Locate the cell with the specified text and output its [x, y] center coordinate. 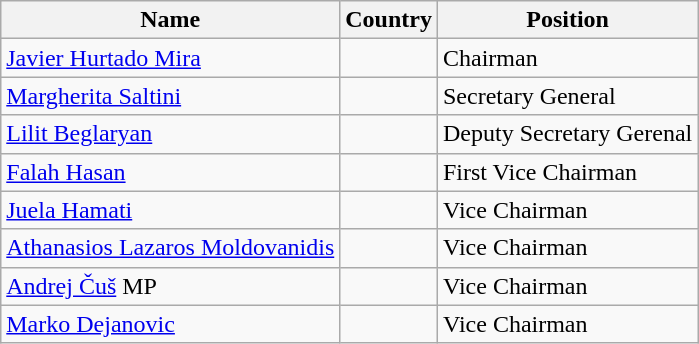
Position [567, 20]
Deputy Secretary Gerenal [567, 134]
Falah Hasan [170, 172]
Country [389, 20]
Chairman [567, 58]
First Vice Chairman [567, 172]
Juela Hamati [170, 210]
Lilit Beglaryan [170, 134]
Andrej Čuš MP [170, 286]
Javier Hurtado Mira [170, 58]
Athanasios Lazaros Moldovanidis [170, 248]
Secretary General [567, 96]
Margherita Saltini [170, 96]
Marko Dejanovic [170, 324]
Name [170, 20]
